Return the (X, Y) coordinate for the center point of the cell that contains the specified text.  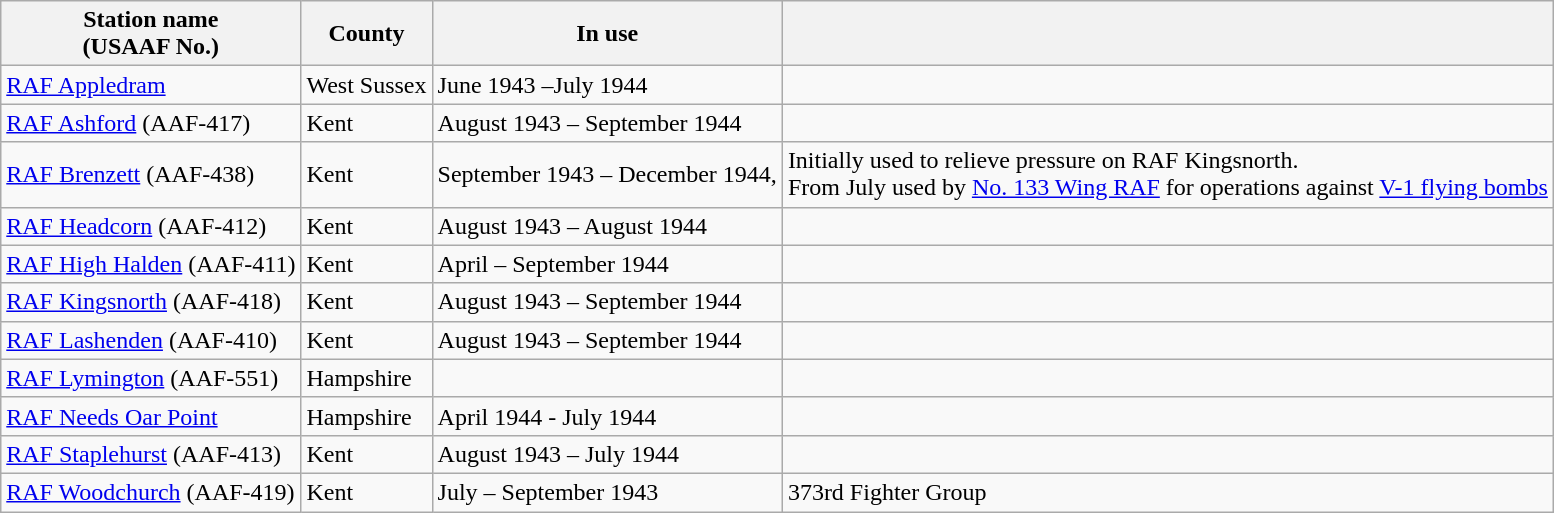
Station name(USAAF No.) (151, 34)
April 1944 - July 1944 (607, 416)
August 1943 – August 1944 (607, 226)
July – September 1943 (607, 492)
RAF Brenzett (AAF-438) (151, 174)
West Sussex (366, 85)
County (366, 34)
RAF Lashenden (AAF-410) (151, 340)
RAF Headcorn (AAF-412) (151, 226)
RAF Woodchurch (AAF-419) (151, 492)
April – September 1944 (607, 264)
RAF Appledram (151, 85)
RAF Staplehurst (AAF-413) (151, 454)
373rd Fighter Group (1168, 492)
RAF High Halden (AAF-411) (151, 264)
September 1943 – December 1944, (607, 174)
RAF Ashford (AAF-417) (151, 123)
In use (607, 34)
RAF Lymington (AAF-551) (151, 378)
August 1943 – July 1944 (607, 454)
RAF Needs Oar Point (151, 416)
Initially used to relieve pressure on RAF Kingsnorth.From July used by No. 133 Wing RAF for operations against V-1 flying bombs (1168, 174)
June 1943 –July 1944 (607, 85)
RAF Kingsnorth (AAF-418) (151, 302)
